Search for the cell housing the specified text and yield its (X, Y) center coordinate. 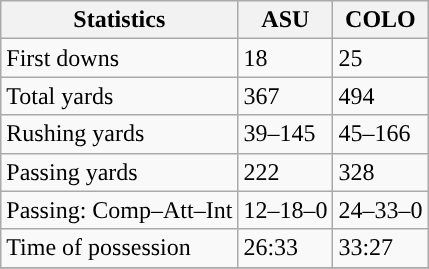
COLO (380, 20)
First downs (120, 58)
328 (380, 172)
367 (286, 96)
ASU (286, 20)
494 (380, 96)
26:33 (286, 248)
45–166 (380, 134)
222 (286, 172)
Time of possession (120, 248)
Statistics (120, 20)
24–33–0 (380, 210)
39–145 (286, 134)
Passing yards (120, 172)
Total yards (120, 96)
33:27 (380, 248)
18 (286, 58)
Passing: Comp–Att–Int (120, 210)
12–18–0 (286, 210)
25 (380, 58)
Rushing yards (120, 134)
